From the cell containing the given text, extract its center point as [X, Y] coordinate. 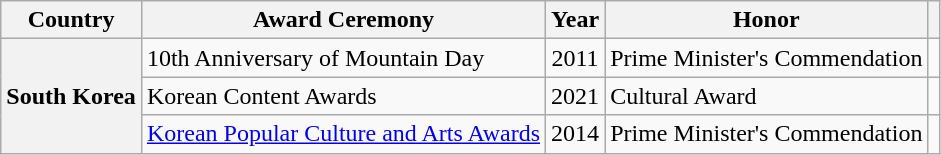
South Korea [72, 96]
Korean Content Awards [343, 96]
Country [72, 20]
Award Ceremony [343, 20]
2011 [576, 58]
2021 [576, 96]
Korean Popular Culture and Arts Awards [343, 134]
Year [576, 20]
Cultural Award [766, 96]
Honor [766, 20]
2014 [576, 134]
10th Anniversary of Mountain Day [343, 58]
